From the cell containing the given text, extract its center point as [X, Y] coordinate. 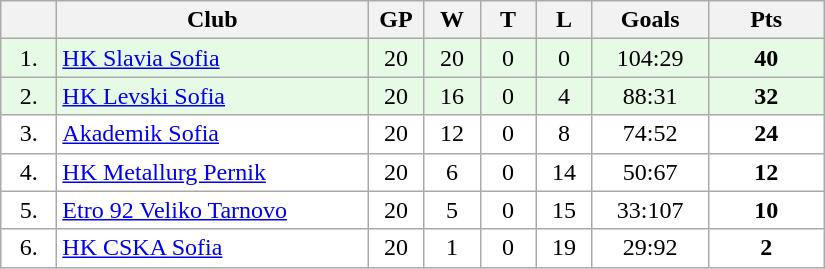
16 [452, 96]
29:92 [650, 248]
33:107 [650, 210]
5 [452, 210]
HK CSKA Sofia [212, 248]
HK Levski Sofia [212, 96]
1. [29, 58]
Goals [650, 20]
HK Metallurg Pernik [212, 172]
5. [29, 210]
24 [766, 134]
4. [29, 172]
3. [29, 134]
40 [766, 58]
Pts [766, 20]
74:52 [650, 134]
32 [766, 96]
Club [212, 20]
GP [396, 20]
Akademik Sofia [212, 134]
L [564, 20]
4 [564, 96]
1 [452, 248]
50:67 [650, 172]
Etro 92 Veliko Tarnovo [212, 210]
HK Slavia Sofia [212, 58]
14 [564, 172]
W [452, 20]
88:31 [650, 96]
6. [29, 248]
15 [564, 210]
2 [766, 248]
T [508, 20]
6 [452, 172]
8 [564, 134]
104:29 [650, 58]
2. [29, 96]
19 [564, 248]
10 [766, 210]
